Search for the cell housing the specified text and yield its [X, Y] center coordinate. 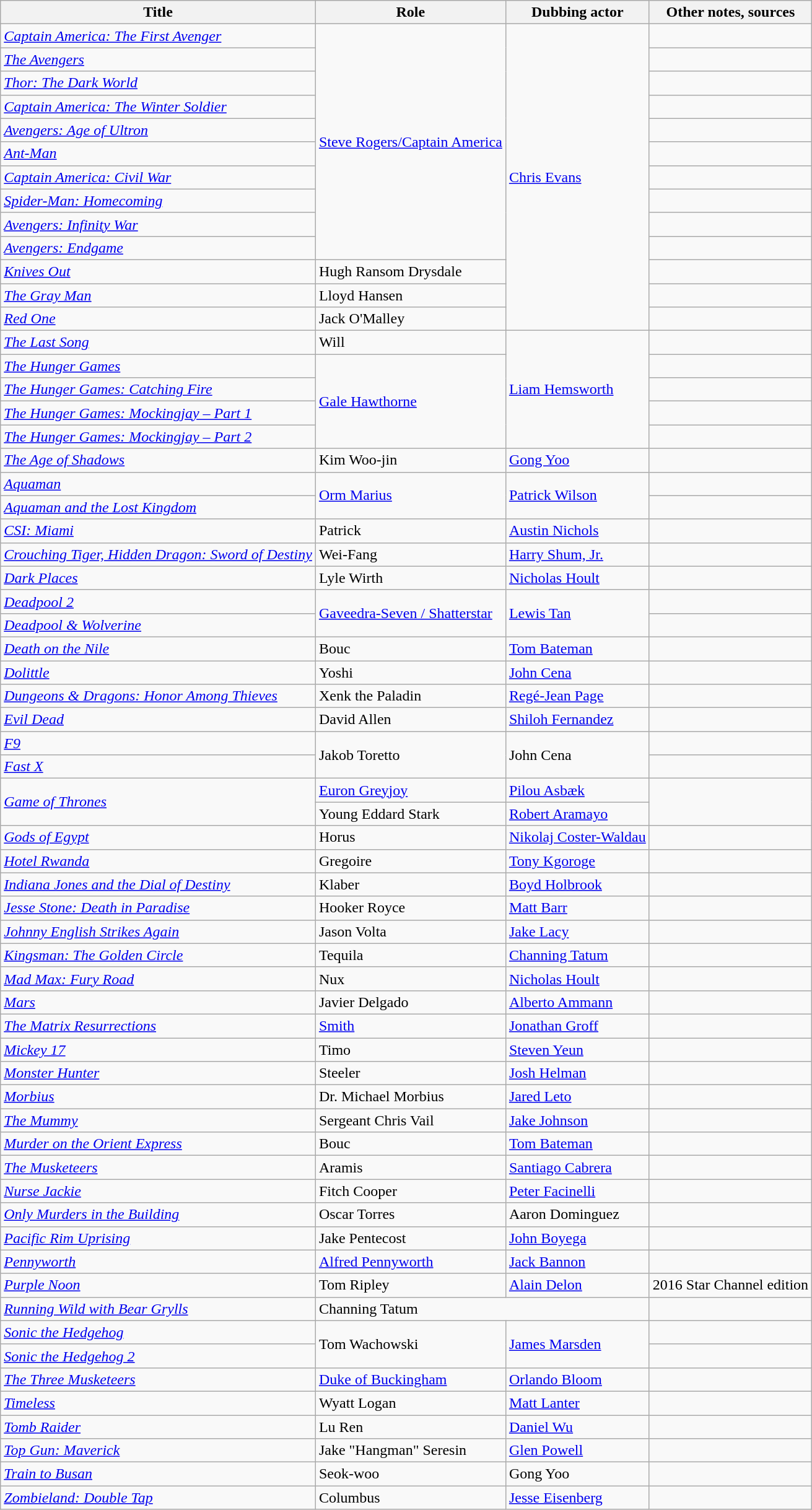
Patrick Wilson [577, 495]
The Hunger Games [159, 366]
Boyd Holbrook [577, 884]
Lu Ren [410, 1426]
Nurse Jackie [159, 1191]
Knives Out [159, 271]
The Hunger Games: Catching Fire [159, 390]
Jesse Stone: Death in Paradise [159, 908]
Indiana Jones and the Dial of Destiny [159, 884]
Wyatt Logan [410, 1403]
Aquaman and the Lost Kingdom [159, 507]
Daniel Wu [577, 1426]
Train to Busan [159, 1474]
Jake "Hangman" Seresin [410, 1451]
Javier Delgado [410, 1002]
David Allen [410, 720]
Lewis Tan [577, 613]
Sonic the Hedgehog 2 [159, 1356]
F9 [159, 743]
Tequila [410, 955]
Hotel Rwanda [159, 861]
Robert Aramayo [577, 814]
Horus [410, 837]
CSI: Miami [159, 531]
Santiago Cabrera [577, 1167]
Steeler [410, 1073]
Role [410, 12]
Avengers: Age of Ultron [159, 130]
Will [410, 343]
Ant-Man [159, 154]
Young Eddard Stark [410, 814]
Running Wild with Bear Grylls [159, 1309]
Columbus [410, 1498]
Nikolaj Coster-Waldau [577, 837]
2016 Star Channel edition [730, 1285]
Wei-Fang [410, 554]
Timo [410, 1050]
Pilou Asbæk [577, 790]
The Three Musketeers [159, 1379]
Euron Greyjoy [410, 790]
Aramis [410, 1167]
Matt Barr [577, 908]
Thor: The Dark World [159, 83]
The Gray Man [159, 295]
Alain Delon [577, 1285]
Lyle Wirth [410, 578]
Top Gun: Maverick [159, 1451]
Steve Rogers/Captain America [410, 142]
Nux [410, 979]
Lloyd Hansen [410, 295]
Sergeant Chris Vail [410, 1120]
Austin Nichols [577, 531]
Jesse Eisenberg [577, 1498]
The Hunger Games: Mockingjay – Part 2 [159, 437]
Gods of Egypt [159, 837]
Gregoire [410, 861]
Only Murders in the Building [159, 1215]
Deadpool & Wolverine [159, 625]
Harry Shum, Jr. [577, 554]
Chris Evans [577, 177]
Other notes, sources [730, 12]
Captain America: Civil War [159, 177]
Aquaman [159, 484]
Jared Leto [577, 1097]
Peter Facinelli [577, 1191]
Tom Wachowski [410, 1344]
The Age of Shadows [159, 460]
Dolittle [159, 672]
Sonic the Hedgehog [159, 1332]
James Marsden [577, 1344]
Jack Bannon [577, 1262]
The Mummy [159, 1120]
Josh Helman [577, 1073]
Morbius [159, 1097]
Matt Lanter [577, 1403]
Glen Powell [577, 1451]
Game of Thrones [159, 802]
Tony Kgoroge [577, 861]
Hugh Ransom Drysdale [410, 271]
Deadpool 2 [159, 601]
Jake Pentecost [410, 1238]
Duke of Buckingham [410, 1379]
Mars [159, 1002]
Mad Max: Fury Road [159, 979]
Dr. Michael Morbius [410, 1097]
Purple Noon [159, 1285]
Klaber [410, 884]
The Hunger Games: Mockingjay – Part 1 [159, 413]
Jakob Toretto [410, 755]
Oscar Torres [410, 1215]
Shiloh Fernandez [577, 720]
Evil Dead [159, 720]
Johnny English Strikes Again [159, 932]
Seok-woo [410, 1474]
Alfred Pennyworth [410, 1262]
Kingsman: The Golden Circle [159, 955]
Crouching Tiger, Hidden Dragon: Sword of Destiny [159, 554]
Regé-Jean Page [577, 696]
Dungeons & Dragons: Honor Among Thieves [159, 696]
Jason Volta [410, 932]
The Last Song [159, 343]
Orlando Bloom [577, 1379]
Title [159, 12]
Mickey 17 [159, 1050]
Orm Marius [410, 495]
Yoshi [410, 672]
Patrick [410, 531]
Smith [410, 1026]
Gaveedra-Seven / Shatterstar [410, 613]
Liam Hemsworth [577, 390]
Dark Places [159, 578]
Pacific Rim Uprising [159, 1238]
Fast X [159, 767]
Murder on the Orient Express [159, 1144]
Death on the Nile [159, 648]
Captain America: The First Avenger [159, 36]
Avengers: Infinity War [159, 224]
Jack O'Malley [410, 319]
Fitch Cooper [410, 1191]
Tomb Raider [159, 1426]
Timeless [159, 1403]
Kim Woo-jin [410, 460]
Dubbing actor [577, 12]
The Matrix Resurrections [159, 1026]
Jake Johnson [577, 1120]
John Boyega [577, 1238]
The Musketeers [159, 1167]
Red One [159, 319]
Captain America: The Winter Soldier [159, 107]
Monster Hunter [159, 1073]
The Avengers [159, 59]
Hooker Royce [410, 908]
Tom Ripley [410, 1285]
Zombieland: Double Tap [159, 1498]
Steven Yeun [577, 1050]
Aaron Dominguez [577, 1215]
Pennyworth [159, 1262]
Jake Lacy [577, 932]
Jonathan Groff [577, 1026]
Xenk the Paladin [410, 696]
Gale Hawthorne [410, 401]
Alberto Ammann [577, 1002]
Spider-Man: Homecoming [159, 201]
Avengers: Endgame [159, 248]
